Detect which cell encompasses the target text, then output its (X, Y) center coordinate. 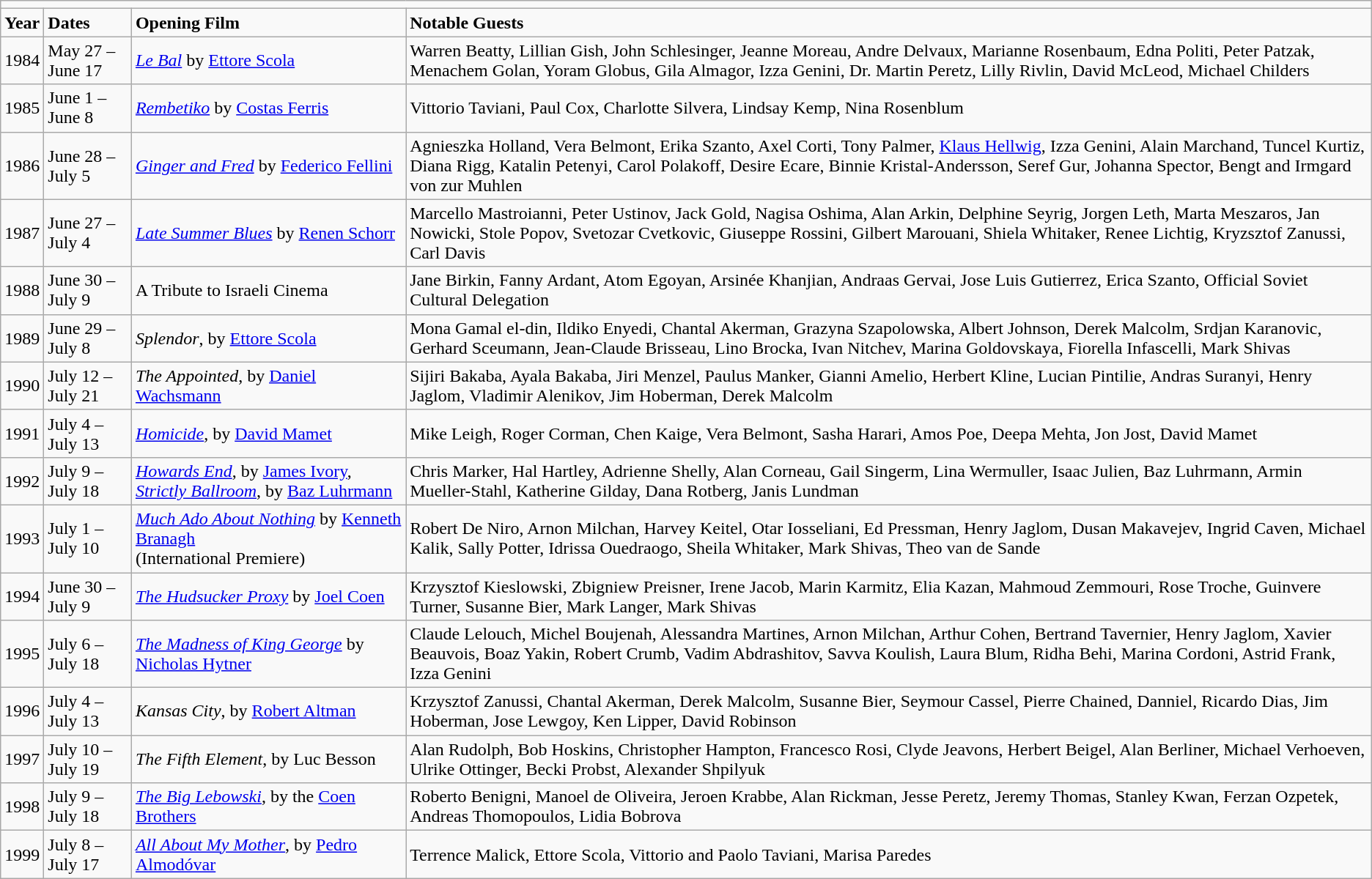
1997 (22, 759)
1990 (22, 385)
Splendor, by Ettore Scola (268, 338)
Homicide, by David Mamet (268, 434)
June 28 – July 5 (88, 166)
June 27 – July 4 (88, 233)
July 12 – July 21 (88, 385)
Mike Leigh, Roger Corman, Chen Kaige, Vera Belmont, Sasha Harari, Amos Poe, Deepa Mehta, Jon Jost, David Mamet (889, 434)
July 6 – July 18 (88, 654)
Year (22, 23)
The Appointed, by Daniel Wachsmann (268, 385)
1986 (22, 166)
Notable Guests (889, 23)
Rembetiko by Costas Ferris (268, 108)
The Fifth Element, by Luc Besson (268, 759)
July 1 – July 10 (88, 538)
1998 (22, 807)
Vittorio Taviani, Paul Cox, Charlotte Silvera, Lindsay Kemp, Nina Rosenblum (889, 108)
Kansas City, by Robert Altman (268, 712)
Jane Birkin, Fanny Ardant, Atom Egoyan, Arsinée Khanjian, Andraas Gervai, Jose Luis Gutierrez, Erica Szanto, Official Soviet Cultural Delegation (889, 290)
1992 (22, 481)
Dates (88, 23)
1989 (22, 338)
Ginger and Fred by Federico Fellini (268, 166)
Le Bal by Ettore Scola (268, 60)
May 27 – June 17 (88, 60)
1996 (22, 712)
1994 (22, 596)
1999 (22, 854)
July 10 – July 19 (88, 759)
July 8 – July 17 (88, 854)
Howards End, by James Ivory, Strictly Ballroom, by Baz Luhrmann (268, 481)
June 29 – July 8 (88, 338)
1987 (22, 233)
June 1 – June 8 (88, 108)
Terrence Malick, Ettore Scola, Vittorio and Paolo Taviani, Marisa Paredes (889, 854)
1991 (22, 434)
1993 (22, 538)
A Tribute to Israeli Cinema (268, 290)
1988 (22, 290)
All About My Mother, by Pedro Almodóvar (268, 854)
The Madness of King George by Nicholas Hytner (268, 654)
Much Ado About Nothing by Kenneth Branagh(International Premiere) (268, 538)
Opening Film (268, 23)
1995 (22, 654)
Late Summer Blues by Renen Schorr (268, 233)
1985 (22, 108)
1984 (22, 60)
The Big Lebowski, by the Coen Brothers (268, 807)
The Hudsucker Proxy by Joel Coen (268, 596)
